Extract the [x, y] coordinate from the center of the cell holding the provided text.  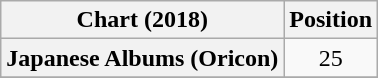
Japanese Albums (Oricon) [142, 58]
Chart (2018) [142, 20]
Position [331, 20]
25 [331, 58]
